Pinpoint the cell where the given text exists, returning its [x, y] midpoint coordinate. 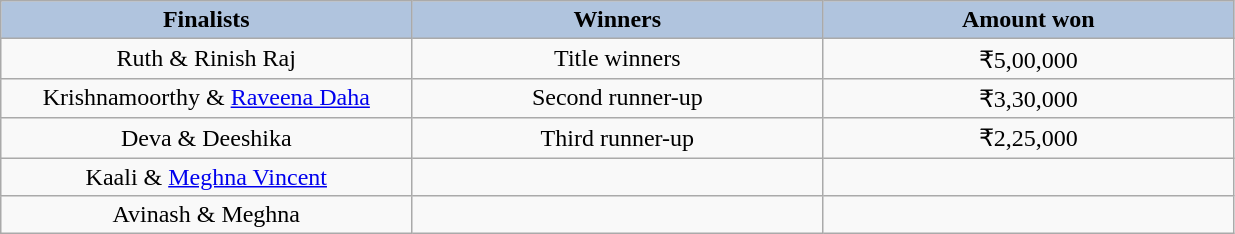
Ruth & Rinish Raj [206, 59]
Title winners [618, 59]
₹5,00,000 [1028, 59]
Deva & Deeshika [206, 138]
Krishnamoorthy & Raveena Daha [206, 98]
Amount won [1028, 20]
₹2,25,000 [1028, 138]
Winners [618, 20]
Finalists [206, 20]
₹3,30,000 [1028, 98]
Avinash & Meghna [206, 215]
Kaali & Meghna Vincent [206, 177]
Third runner-up [618, 138]
Second runner-up [618, 98]
